Provide the (X, Y) coordinate of the cell's center where the given text is located.  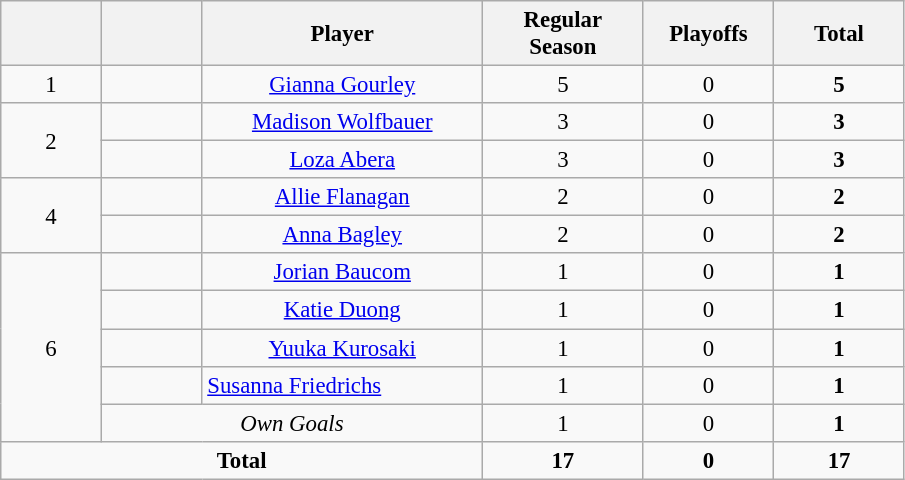
Katie Duong (342, 310)
4 (52, 216)
Loza Abera (342, 160)
Yuuka Kurosaki (342, 348)
Player (342, 34)
Anna Bagley (342, 235)
Own Goals (292, 423)
Allie Flanagan (342, 197)
Regular Season (564, 34)
Madison Wolfbauer (342, 122)
Playoffs (708, 34)
Gianna Gourley (342, 85)
Jorian Baucom (342, 273)
6 (52, 348)
Susanna Friedrichs (342, 385)
